Provide the (x, y) coordinate of the cell's center where the given text is located.  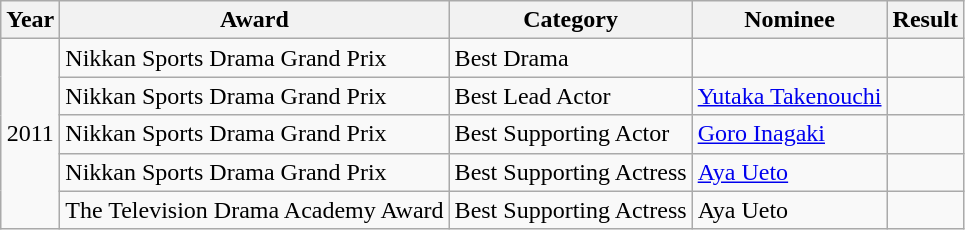
Year (30, 20)
Best Drama (570, 58)
The Television Drama Academy Award (254, 210)
Category (570, 20)
Result (925, 20)
Award (254, 20)
Best Supporting Actor (570, 134)
2011 (30, 134)
Nominee (790, 20)
Best Lead Actor (570, 96)
Goro Inagaki (790, 134)
Yutaka Takenouchi (790, 96)
